Extract the [X, Y] coordinate from the center of the cell holding the provided text.  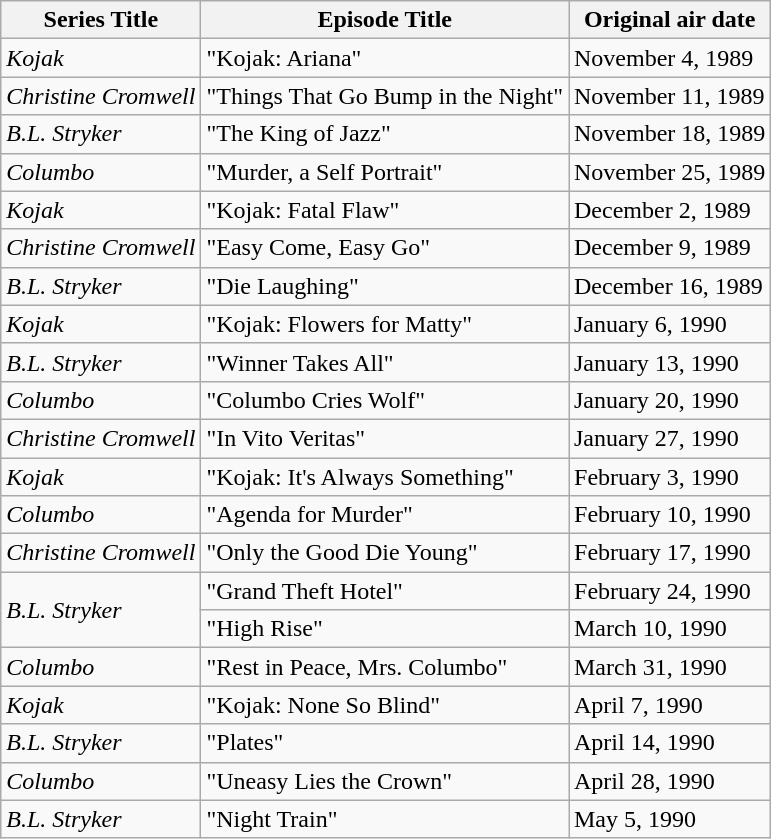
"Columbo Cries Wolf" [385, 400]
December 9, 1989 [669, 248]
Episode Title [385, 20]
February 17, 1990 [669, 553]
"The King of Jazz" [385, 134]
"Agenda for Murder" [385, 515]
May 5, 1990 [669, 819]
November 4, 1989 [669, 58]
January 6, 1990 [669, 324]
"High Rise" [385, 629]
"Winner Takes All" [385, 362]
April 7, 1990 [669, 705]
December 2, 1989 [669, 210]
February 3, 1990 [669, 477]
"Rest in Peace, Mrs. Columbo" [385, 667]
February 24, 1990 [669, 591]
Original air date [669, 20]
January 13, 1990 [669, 362]
"In Vito Veritas" [385, 438]
January 20, 1990 [669, 400]
"Die Laughing" [385, 286]
"Kojak: Ariana" [385, 58]
March 31, 1990 [669, 667]
February 10, 1990 [669, 515]
January 27, 1990 [669, 438]
"Plates" [385, 743]
"Murder, a Self Portrait" [385, 172]
"Kojak: Flowers for Matty" [385, 324]
"Uneasy Lies the Crown" [385, 781]
"Things That Go Bump in the Night" [385, 96]
"Only the Good Die Young" [385, 553]
April 28, 1990 [669, 781]
March 10, 1990 [669, 629]
December 16, 1989 [669, 286]
"Easy Come, Easy Go" [385, 248]
"Night Train" [385, 819]
November 18, 1989 [669, 134]
November 11, 1989 [669, 96]
"Kojak: None So Blind" [385, 705]
Series Title [101, 20]
"Kojak: Fatal Flaw" [385, 210]
April 14, 1990 [669, 743]
November 25, 1989 [669, 172]
"Grand Theft Hotel" [385, 591]
"Kojak: It's Always Something" [385, 477]
